Provide the [X, Y] coordinate of the cell's center where the given text is located.  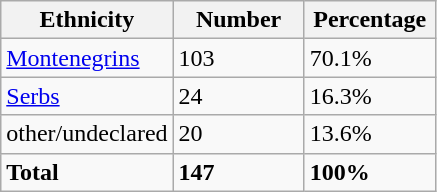
Number [238, 20]
Ethnicity [87, 20]
Percentage [370, 20]
103 [238, 58]
147 [238, 172]
70.1% [370, 58]
Montenegrins [87, 58]
20 [238, 134]
other/undeclared [87, 134]
Serbs [87, 96]
100% [370, 172]
13.6% [370, 134]
Total [87, 172]
24 [238, 96]
16.3% [370, 96]
